Scan for the cell matching the given text and deliver its (X, Y) coordinate at center. 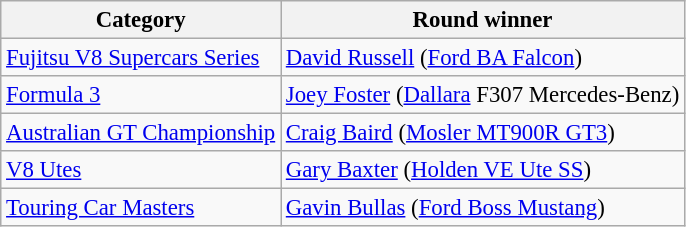
Round winner (482, 20)
V8 Utes (141, 170)
Joey Foster (Dallara F307 Mercedes-Benz) (482, 95)
Touring Car Masters (141, 208)
Gary Baxter (Holden VE Ute SS) (482, 170)
Formula 3 (141, 95)
Gavin Bullas (Ford Boss Mustang) (482, 208)
David Russell (Ford BA Falcon) (482, 58)
Craig Baird (Mosler MT900R GT3) (482, 133)
Category (141, 20)
Fujitsu V8 Supercars Series (141, 58)
Australian GT Championship (141, 133)
